Return the (x, y) coordinate for the center point of the cell that contains the specified text.  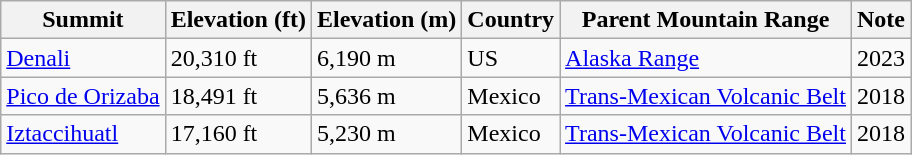
Pico de Orizaba (83, 96)
Parent Mountain Range (706, 20)
Elevation (m) (386, 20)
Alaska Range (706, 58)
Country (511, 20)
5,230 m (386, 134)
18,491 ft (238, 96)
Iztaccihuatl (83, 134)
17,160 ft (238, 134)
Denali (83, 58)
20,310 ft (238, 58)
Note (880, 20)
6,190 m (386, 58)
Elevation (ft) (238, 20)
5,636 m (386, 96)
2023 (880, 58)
US (511, 58)
Summit (83, 20)
